Capture the cell that displays the provided text and extract its [x, y] central coordinate. 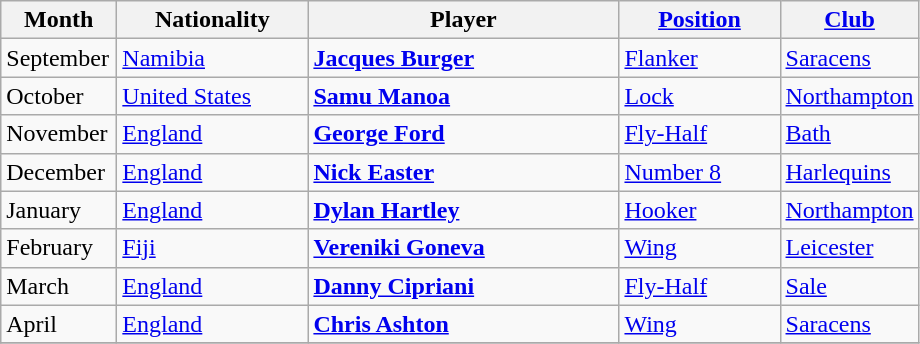
Club [850, 20]
Bath [850, 134]
Chris Ashton [464, 324]
Sale [850, 286]
Lock [700, 96]
Samu Manoa [464, 96]
Hooker [700, 210]
Namibia [212, 58]
February [59, 248]
United States [212, 96]
Harlequins [850, 172]
January [59, 210]
October [59, 96]
November [59, 134]
March [59, 286]
Jacques Burger [464, 58]
Fiji [212, 248]
Player [464, 20]
Danny Cipriani [464, 286]
December [59, 172]
Vereniki Goneva [464, 248]
Flanker [700, 58]
Dylan Hartley [464, 210]
Month [59, 20]
George Ford [464, 134]
September [59, 58]
Leicester [850, 248]
Nationality [212, 20]
Nick Easter [464, 172]
Position [700, 20]
Number 8 [700, 172]
April [59, 324]
